Provide the [x, y] coordinate of the cell's center where the given text is located.  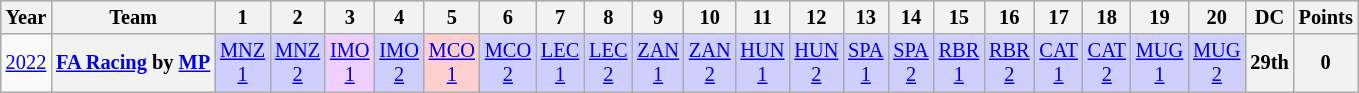
HUN1 [763, 63]
18 [1107, 17]
MNZ1 [242, 63]
4 [398, 17]
2022 [26, 63]
1 [242, 17]
MUG1 [1160, 63]
FA Racing by MP [133, 63]
10 [710, 17]
CAT2 [1107, 63]
SPA2 [910, 63]
RBR2 [1009, 63]
Team [133, 17]
12 [816, 17]
LEC2 [608, 63]
DC [1269, 17]
MCO1 [452, 63]
SPA1 [866, 63]
15 [959, 17]
20 [1216, 17]
7 [560, 17]
8 [608, 17]
0 [1326, 63]
MCO2 [508, 63]
Year [26, 17]
RBR1 [959, 63]
Points [1326, 17]
29th [1269, 63]
MNZ2 [298, 63]
IMO1 [350, 63]
HUN2 [816, 63]
MUG2 [1216, 63]
5 [452, 17]
19 [1160, 17]
14 [910, 17]
11 [763, 17]
LEC1 [560, 63]
13 [866, 17]
6 [508, 17]
2 [298, 17]
ZAN1 [658, 63]
9 [658, 17]
IMO2 [398, 63]
ZAN2 [710, 63]
16 [1009, 17]
CAT1 [1059, 63]
3 [350, 17]
17 [1059, 17]
